Determine the (x, y) coordinate at the center of the cell enclosing the given text.  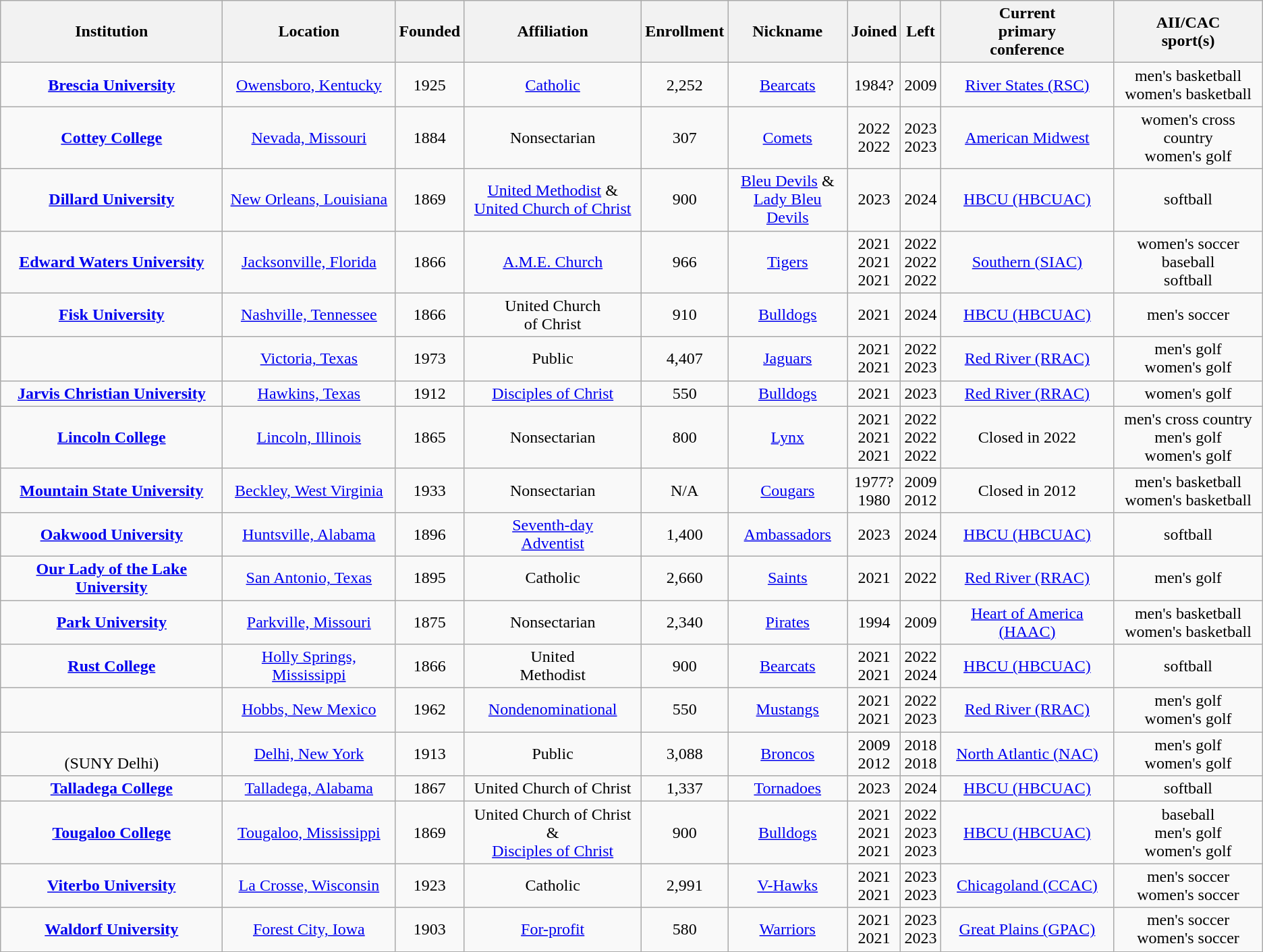
Fisk University (112, 314)
Viterbo University (112, 885)
Nondenominational (553, 710)
Owensboro, Kentucky (309, 85)
Joined (874, 32)
Oakwood University (112, 534)
1867 (430, 789)
Closed in 2012 (1027, 490)
New Orleans, Louisiana (309, 200)
Jaguars (788, 359)
Parkville, Missouri (309, 622)
Comets (788, 138)
A.M.E. Church (553, 262)
Victoria, Texas (309, 359)
1994 (874, 622)
Mustangs (788, 710)
Enrollment (685, 32)
United Methodist &United Church of Christ (553, 200)
AII/CACsport(s) (1188, 32)
Talladega College (112, 789)
United Church of Christ &Disciples of Christ (553, 833)
20182018 (920, 754)
Cougars (788, 490)
Left (920, 32)
1923 (430, 885)
men's cross countrymen's golfwomen's golf (1188, 437)
(SUNY Delhi) (112, 754)
United Churchof Christ (553, 314)
Our Lady of the Lake University (112, 578)
Talladega, Alabama (309, 789)
Tigers (788, 262)
Currentprimaryconference (1027, 32)
307 (685, 138)
2,660 (685, 578)
1933 (430, 490)
N/A (685, 490)
1884 (430, 138)
2,340 (685, 622)
1,400 (685, 534)
women's cross countrywomen's golf (1188, 138)
Lincoln, Illinois (309, 437)
Edward Waters University (112, 262)
Brescia University (112, 85)
580 (685, 930)
1984? (874, 85)
910 (685, 314)
Great Plains (GPAC) (1027, 930)
Hobbs, New Mexico (309, 710)
1895 (430, 578)
men's golf (1188, 578)
1875 (430, 622)
Jarvis Christian University (112, 393)
women's soccerbaseballsoftball (1188, 262)
Heart of America (HAAC) (1027, 622)
2022 (920, 578)
Lynx (788, 437)
For-profit (553, 930)
1896 (430, 534)
1912 (430, 393)
Saints (788, 578)
202220232023 (920, 833)
Tornadoes (788, 789)
1913 (430, 754)
4,407 (685, 359)
Institution (112, 32)
American Midwest (1027, 138)
Chicagoland (CCAC) (1027, 885)
Disciples of Christ (553, 393)
Forest City, Iowa (309, 930)
Cottey College (112, 138)
1977?1980 (874, 490)
men's soccer (1188, 314)
River States (RSC) (1027, 85)
Tougaloo College (112, 833)
Ambassadors (788, 534)
North Atlantic (NAC) (1027, 754)
women's golf (1188, 393)
La Crosse, Wisconsin (309, 885)
Beckley, West Virginia (309, 490)
Nevada, Missouri (309, 138)
Hawkins, Texas (309, 393)
20222022 (874, 138)
baseballmen's golfwomen's golf (1188, 833)
Waldorf University (112, 930)
2,252 (685, 85)
20222024 (920, 667)
Park University (112, 622)
Bleu Devils &Lady Bleu Devils (788, 200)
1962 (430, 710)
Huntsville, Alabama (309, 534)
2,991 (685, 885)
1903 (430, 930)
Nashville, Tennessee (309, 314)
Nickname (788, 32)
Affiliation (553, 32)
V-Hawks (788, 885)
Founded (430, 32)
1925 (430, 85)
966 (685, 262)
San Antonio, Texas (309, 578)
Dillard University (112, 200)
UnitedMethodist (553, 667)
Seventh-dayAdventist (553, 534)
Mountain State University (112, 490)
1865 (430, 437)
Warriors (788, 930)
Rust College (112, 667)
Tougaloo, Mississippi (309, 833)
1,337 (685, 789)
United Church of Christ (553, 789)
Broncos (788, 754)
Pirates (788, 622)
Delhi, New York (309, 754)
Lincoln College (112, 437)
Location (309, 32)
1973 (430, 359)
Closed in 2022 (1027, 437)
Southern (SIAC) (1027, 262)
Jacksonville, Florida (309, 262)
Holly Springs, Mississippi (309, 667)
800 (685, 437)
3,088 (685, 754)
